Return (X, Y) of the center of cell containing provided text 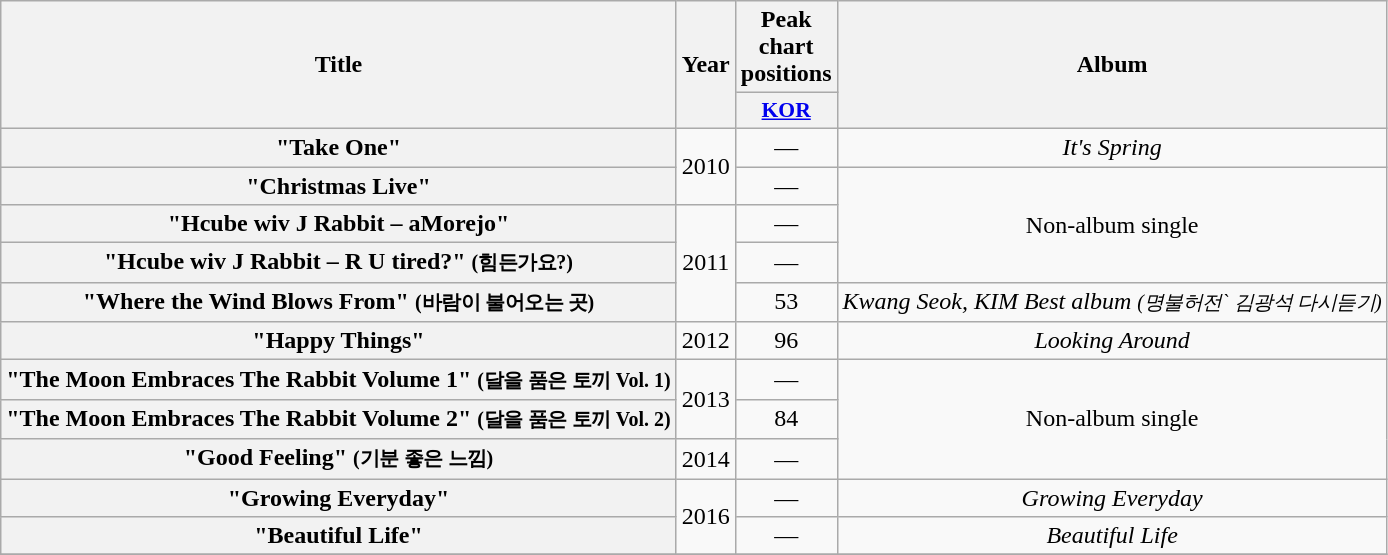
"Christmas Live" (338, 185)
84 (786, 419)
Title (338, 65)
Peak chart positions (786, 47)
Album (1112, 65)
Year (706, 65)
"Good Feeling" (기분 좋은 느낌) (338, 459)
Looking Around (1112, 341)
"Beautiful Life" (338, 536)
"Growing Everyday" (338, 497)
2010 (706, 166)
2012 (706, 341)
2014 (706, 459)
"The Moon Embraces The Rabbit Volume 1" (달을 품은 토끼 Vol. 1) (338, 380)
It's Spring (1112, 147)
96 (786, 341)
2016 (706, 516)
"Hcube wiv J Rabbit – aMorejo" (338, 224)
Growing Everyday (1112, 497)
"Hcube wiv J Rabbit – R U tired?" (힘든가요?) (338, 263)
"Where the Wind Blows From" (바람이 불어오는 곳) (338, 302)
Kwang Seok, KIM Best album (명불허전` 김광석 다시듣기) (1112, 302)
"Take One" (338, 147)
2013 (706, 400)
"The Moon Embraces The Rabbit Volume 2" (달을 품은 토끼 Vol. 2) (338, 419)
53 (786, 302)
"Happy Things" (338, 341)
Beautiful Life (1112, 536)
KOR (786, 111)
2011 (706, 264)
